From the cell containing the given text, extract its center point as [X, Y] coordinate. 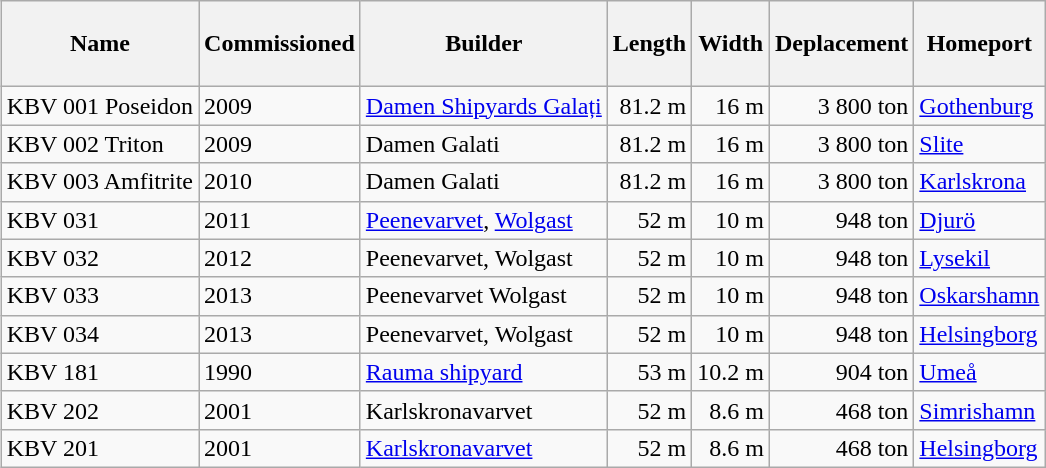
Djurö [980, 220]
904 ton [841, 372]
KBV 002 Triton [100, 144]
Length [649, 44]
KBV 181 [100, 372]
2011 [280, 220]
KBV 202 [100, 410]
Name [100, 44]
Homeport [980, 44]
KBV 032 [100, 258]
KBV 001 Poseidon [100, 106]
Builder [484, 44]
KBV 031 [100, 220]
Damen Shipyards Galați [484, 106]
2012 [280, 258]
KBV 034 [100, 334]
Commissioned [280, 44]
2010 [280, 182]
KBV 003 Amfitrite [100, 182]
10.2 m [731, 372]
Oskarshamn [980, 296]
Karlskrona [980, 182]
Lysekil [980, 258]
KBV 201 [100, 448]
Width [731, 44]
Slite [980, 144]
53 m [649, 372]
Simrishamn [980, 410]
KBV 033 [100, 296]
Rauma shipyard [484, 372]
1990 [280, 372]
Peenevarvet Wolgast [484, 296]
Umeå [980, 372]
Gothenburg [980, 106]
Deplacement [841, 44]
